Find where the given text appears and provide that cell's center as (x, y) coordinate. 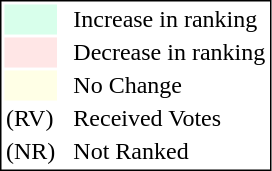
Increase in ranking (170, 19)
(RV) (30, 119)
Not Ranked (170, 151)
Received Votes (170, 119)
Decrease in ranking (170, 53)
No Change (170, 85)
(NR) (30, 151)
